Provide the (X, Y) coordinate of the cell's center where the given text is located.  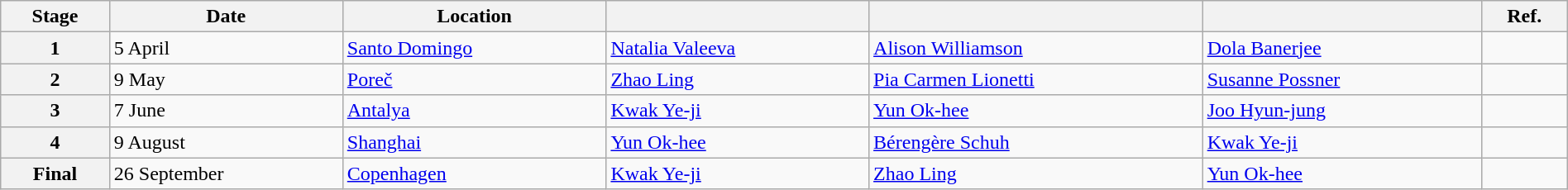
Bérengère Schuh (1036, 142)
9 May (226, 79)
4 (55, 142)
Copenhagen (475, 173)
Ref. (1524, 17)
Shanghai (475, 142)
Dola Banerjee (1341, 48)
Final (55, 173)
Date (226, 17)
Poreč (475, 79)
26 September (226, 173)
Susanne Possner (1341, 79)
Natalia Valeeva (738, 48)
9 August (226, 142)
Location (475, 17)
3 (55, 111)
7 June (226, 111)
2 (55, 79)
Santo Domingo (475, 48)
Joo Hyun-jung (1341, 111)
Stage (55, 17)
1 (55, 48)
Alison Williamson (1036, 48)
5 April (226, 48)
Pia Carmen Lionetti (1036, 79)
Antalya (475, 111)
